From the cell containing the given text, extract its center point as (x, y) coordinate. 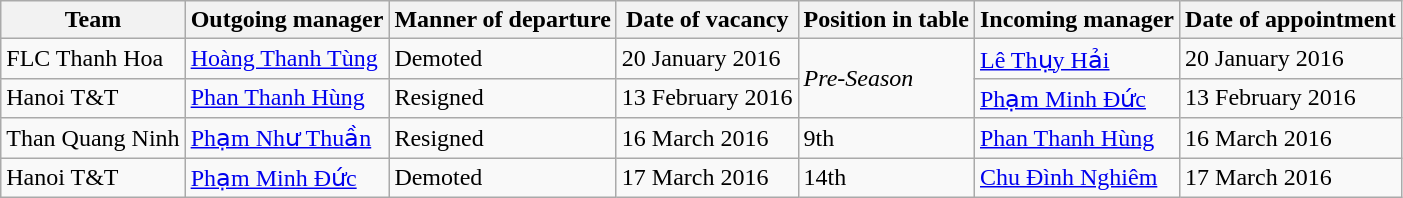
Pre-Season (886, 78)
Team (93, 20)
Date of appointment (1291, 20)
Than Quang Ninh (93, 138)
Date of vacancy (707, 20)
9th (886, 138)
Position in table (886, 20)
Phạm Như Thuần (287, 138)
Hoàng Thanh Tùng (287, 59)
Chu Đình Nghiêm (1076, 178)
14th (886, 178)
Incoming manager (1076, 20)
Lê Thụy Hải (1076, 59)
Outgoing manager (287, 20)
FLC Thanh Hoa (93, 59)
Manner of departure (502, 20)
